Find where the given text appears and provide that cell's center as [x, y] coordinate. 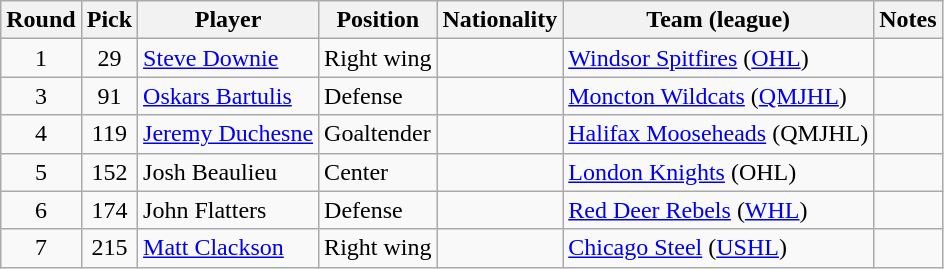
Round [41, 20]
5 [41, 172]
91 [109, 96]
29 [109, 58]
John Flatters [228, 210]
Jeremy Duchesne [228, 134]
119 [109, 134]
Chicago Steel (USHL) [718, 248]
174 [109, 210]
7 [41, 248]
London Knights (OHL) [718, 172]
4 [41, 134]
152 [109, 172]
Moncton Wildcats (QMJHL) [718, 96]
6 [41, 210]
1 [41, 58]
3 [41, 96]
Oskars Bartulis [228, 96]
Red Deer Rebels (WHL) [718, 210]
Matt Clackson [228, 248]
Center [378, 172]
Nationality [500, 20]
Goaltender [378, 134]
Halifax Mooseheads (QMJHL) [718, 134]
Position [378, 20]
Josh Beaulieu [228, 172]
Pick [109, 20]
Steve Downie [228, 58]
Notes [908, 20]
215 [109, 248]
Team (league) [718, 20]
Player [228, 20]
Windsor Spitfires (OHL) [718, 58]
